Scan for the cell matching the given text and deliver its [X, Y] coordinate at center. 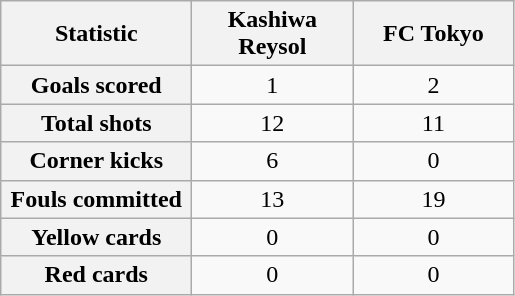
Fouls committed [96, 199]
13 [272, 199]
2 [434, 85]
Corner kicks [96, 161]
Kashiwa Reysol [272, 34]
Goals scored [96, 85]
12 [272, 123]
Yellow cards [96, 237]
FC Tokyo [434, 34]
Statistic [96, 34]
11 [434, 123]
6 [272, 161]
Red cards [96, 275]
19 [434, 199]
1 [272, 85]
Total shots [96, 123]
